Provide the [x, y] coordinate of the cell's center where the given text is located.  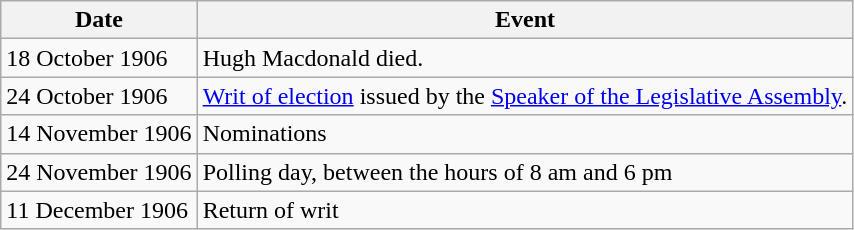
14 November 1906 [99, 134]
18 October 1906 [99, 58]
Event [525, 20]
24 November 1906 [99, 172]
Polling day, between the hours of 8 am and 6 pm [525, 172]
24 October 1906 [99, 96]
Nominations [525, 134]
Date [99, 20]
11 December 1906 [99, 210]
Hugh Macdonald died. [525, 58]
Writ of election issued by the Speaker of the Legislative Assembly. [525, 96]
Return of writ [525, 210]
